Detect which cell encompasses the target text, then output its (x, y) center coordinate. 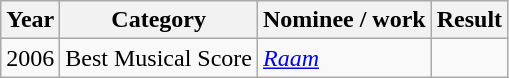
2006 (30, 58)
Raam (345, 58)
Nominee / work (345, 20)
Result (469, 20)
Best Musical Score (159, 58)
Year (30, 20)
Category (159, 20)
